Search for the cell housing the specified text and yield its (x, y) center coordinate. 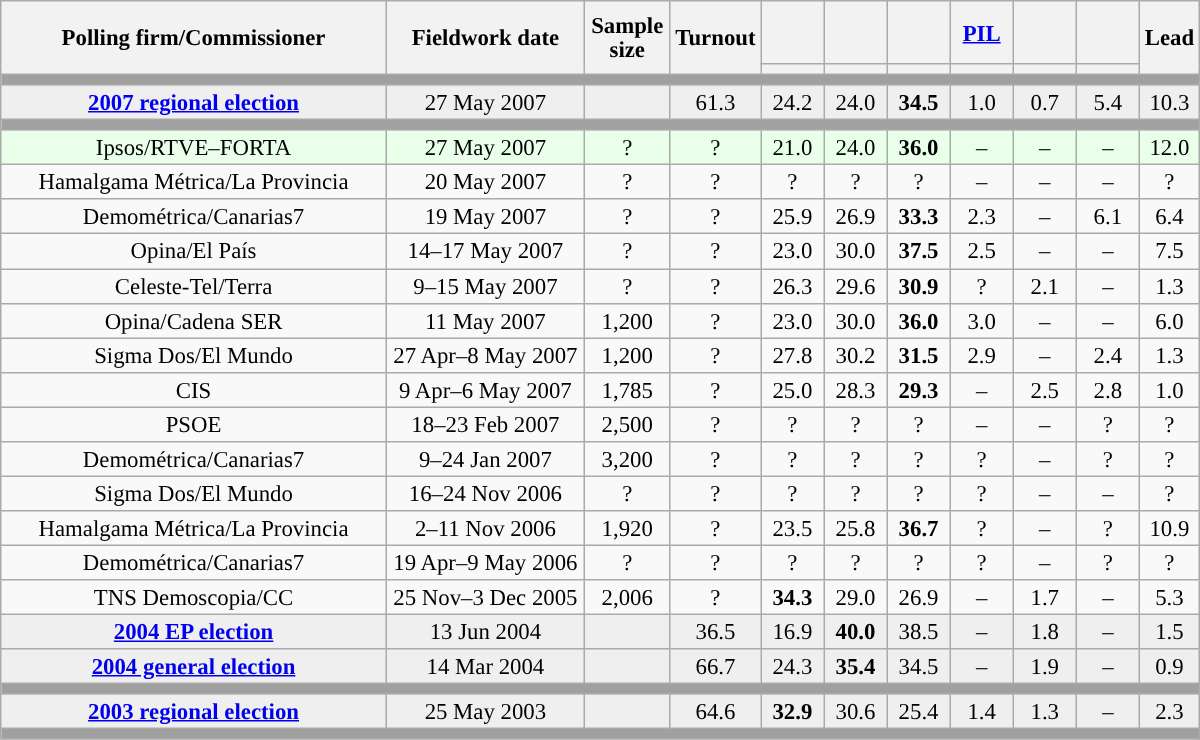
20 May 2007 (485, 182)
6.1 (1108, 218)
2,500 (627, 424)
1,920 (627, 528)
38.5 (918, 632)
1.7 (1044, 598)
2.8 (1108, 390)
9–24 Jan 2007 (485, 460)
Ipsos/RTVE–FORTA (194, 148)
36.7 (918, 528)
1.9 (1044, 666)
33.3 (918, 218)
7.5 (1169, 252)
6.0 (1169, 320)
0.7 (1044, 102)
2.1 (1044, 286)
2.9 (982, 356)
2004 EP election (194, 632)
30.2 (856, 356)
26.3 (792, 286)
Lead (1169, 38)
61.3 (716, 102)
27 Apr–8 May 2007 (485, 356)
2–11 Nov 2006 (485, 528)
29.0 (856, 598)
Opina/Cadena SER (194, 320)
Polling firm/Commissioner (194, 38)
31.5 (918, 356)
14 Mar 2004 (485, 666)
27.8 (792, 356)
5.4 (1108, 102)
CIS (194, 390)
29.3 (918, 390)
14–17 May 2007 (485, 252)
Opina/El País (194, 252)
24.3 (792, 666)
PIL (982, 32)
1.8 (1044, 632)
25.8 (856, 528)
2004 general election (194, 666)
30.9 (918, 286)
19 May 2007 (485, 218)
TNS Demoscopia/CC (194, 598)
12.0 (1169, 148)
9–15 May 2007 (485, 286)
2,006 (627, 598)
24.2 (792, 102)
30.6 (856, 712)
28.3 (856, 390)
2007 regional election (194, 102)
16–24 Nov 2006 (485, 494)
3.0 (982, 320)
10.9 (1169, 528)
9 Apr–6 May 2007 (485, 390)
21.0 (792, 148)
23.5 (792, 528)
Fieldwork date (485, 38)
19 Apr–9 May 2006 (485, 562)
5.3 (1169, 598)
1,785 (627, 390)
40.0 (856, 632)
34.3 (792, 598)
Turnout (716, 38)
25 Nov–3 Dec 2005 (485, 598)
1.5 (1169, 632)
3,200 (627, 460)
1.4 (982, 712)
25.9 (792, 218)
25 May 2003 (485, 712)
25.4 (918, 712)
64.6 (716, 712)
0.9 (1169, 666)
10.3 (1169, 102)
11 May 2007 (485, 320)
66.7 (716, 666)
6.4 (1169, 218)
13 Jun 2004 (485, 632)
29.6 (856, 286)
18–23 Feb 2007 (485, 424)
Celeste-Tel/Terra (194, 286)
37.5 (918, 252)
PSOE (194, 424)
16.9 (792, 632)
32.9 (792, 712)
36.5 (716, 632)
35.4 (856, 666)
2003 regional election (194, 712)
2.4 (1108, 356)
Sample size (627, 38)
25.0 (792, 390)
